Scan for the cell matching the given text and deliver its [x, y] coordinate at center. 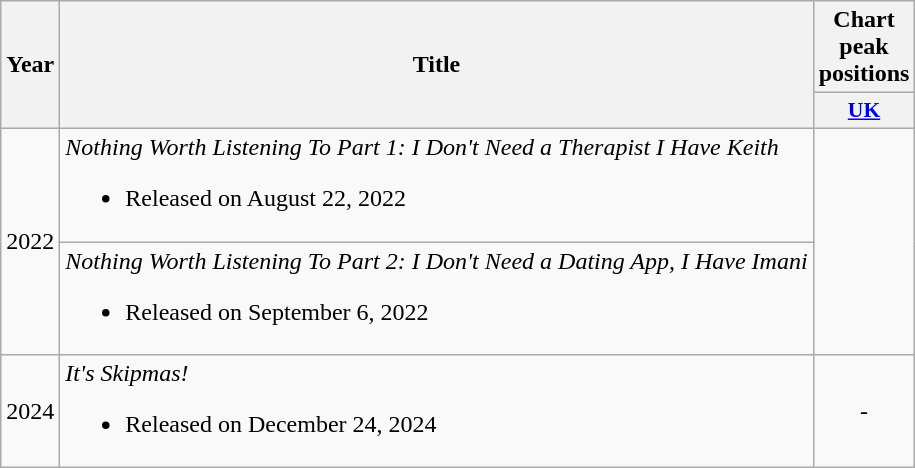
Chart peak positions [864, 47]
It's Skipmas! Released on December 24, 2024 [436, 412]
Nothing Worth Listening To Part 2: I Don't Need a Dating App, I Have ImaniReleased on September 6, 2022 [436, 298]
- [864, 412]
Year [30, 65]
Nothing Worth Listening To Part 1: I Don't Need a Therapist I Have KeithReleased on August 22, 2022 [436, 184]
2022 [30, 241]
2024 [30, 412]
UK [864, 111]
Title [436, 65]
